For the text-containing cell, return its midpoint in (X, Y) coordinate format. 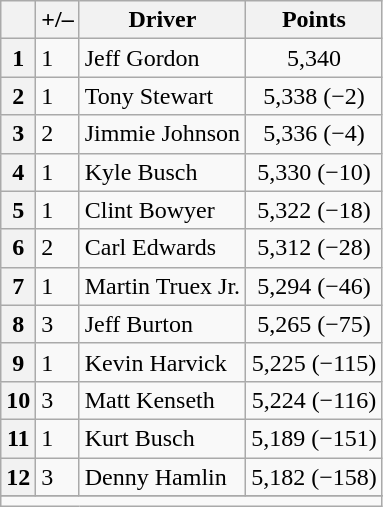
10 (18, 400)
Driver (162, 20)
8 (18, 324)
5,340 (314, 58)
5,265 (−75) (314, 324)
Matt Kenseth (162, 400)
5,294 (−46) (314, 286)
9 (18, 362)
Jeff Gordon (162, 58)
5,322 (−18) (314, 210)
Martin Truex Jr. (162, 286)
7 (18, 286)
4 (18, 172)
Carl Edwards (162, 248)
5,338 (−2) (314, 96)
Denny Hamlin (162, 477)
Kyle Busch (162, 172)
Jeff Burton (162, 324)
5,225 (−115) (314, 362)
+/– (58, 20)
5,336 (−4) (314, 134)
5,330 (−10) (314, 172)
Tony Stewart (162, 96)
Points (314, 20)
5,189 (−151) (314, 438)
Kevin Harvick (162, 362)
6 (18, 248)
Clint Bowyer (162, 210)
12 (18, 477)
5,312 (−28) (314, 248)
Jimmie Johnson (162, 134)
11 (18, 438)
5,224 (−116) (314, 400)
Kurt Busch (162, 438)
5 (18, 210)
5,182 (−158) (314, 477)
